Provide the (X, Y) coordinate of the cell's center where the given text is located.  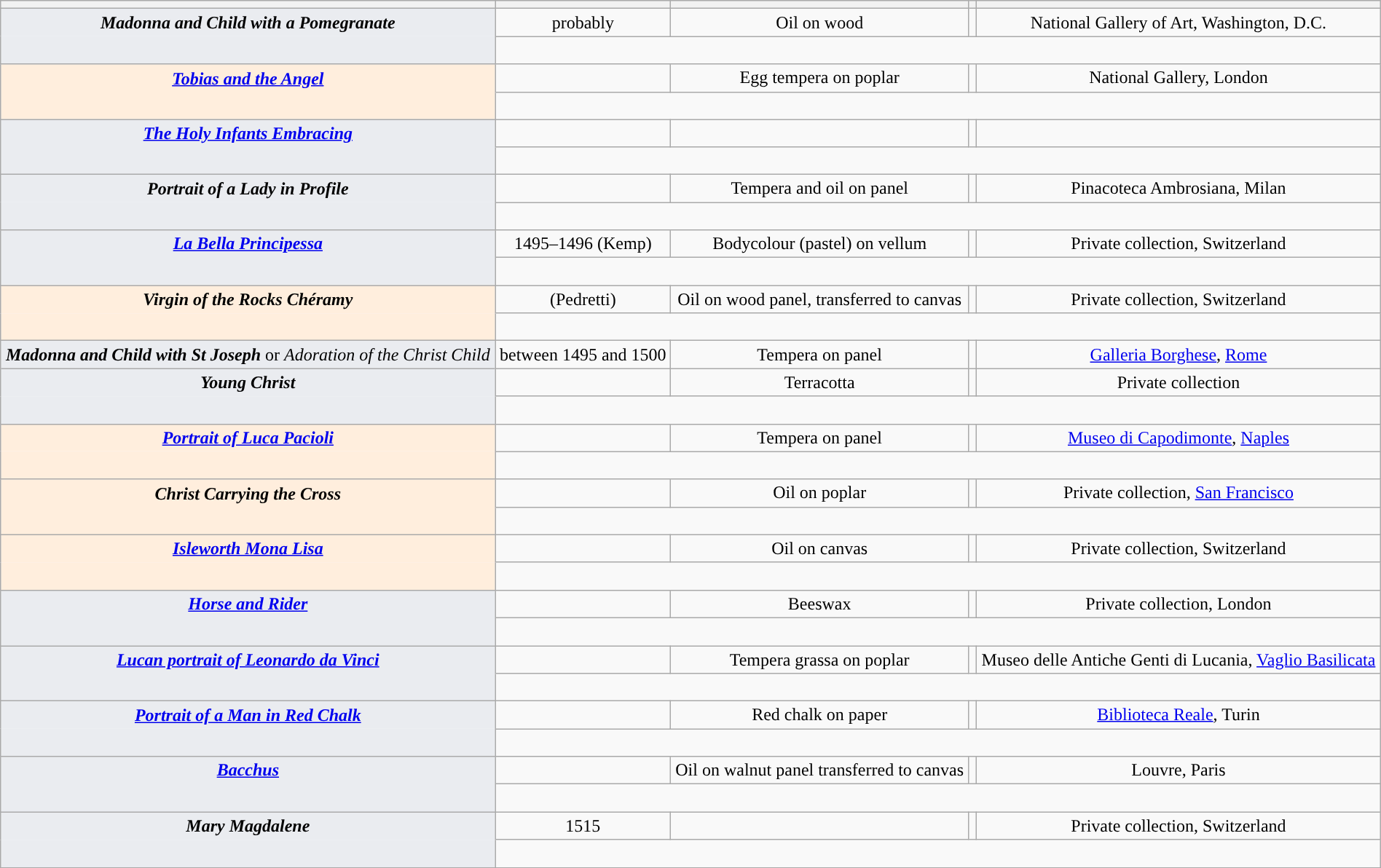
Tempera grassa on poplar (820, 659)
Young Christ (248, 382)
Beeswax (820, 604)
Pinacoteca Ambrosiana, Milan (1179, 188)
Christ Carrying the Cross (248, 493)
Oil on wood panel, transferred to canvas (820, 299)
Terracotta (820, 382)
Portrait of a Man in Red Chalk (248, 715)
Museo delle Antiche Genti di Lucania, Vaglio Basilicata (1179, 659)
Mary Magdalene (248, 826)
Portrait of a Lady in Profile (248, 188)
Egg tempera on poplar (820, 78)
1515 (583, 826)
Horse and Rider (248, 604)
La Bella Principessa (248, 244)
The Holy Infants Embracing (248, 133)
Oil on wood (820, 23)
National Gallery of Art, Washington, D.C. (1179, 23)
Bodycolour (pastel) on vellum (820, 244)
1495–1496 (Kemp) (583, 244)
Tempera and oil on panel (820, 188)
Portrait of Luca Pacioli (248, 438)
Private collection (1179, 382)
between 1495 and 1500 (583, 355)
Madonna and Child with a Pomegranate (248, 23)
(Pedretti) (583, 299)
Louvre, Paris (1179, 770)
Lucan portrait of Leonardo da Vinci (248, 659)
Isleworth Mona Lisa (248, 548)
Private collection, London (1179, 604)
Bacchus (248, 770)
Private collection, San Francisco (1179, 493)
Biblioteca Reale, Turin (1179, 715)
Tobias and the Angel (248, 78)
Red chalk on paper (820, 715)
Oil on walnut panel transferred to canvas (820, 770)
Oil on canvas (820, 548)
Galleria Borghese, Rome (1179, 355)
probably (583, 23)
Virgin of the Rocks Chéramy (248, 299)
National Gallery, London (1179, 78)
Madonna and Child with St Joseph or Adoration of the Christ Child (248, 355)
Museo di Capodimonte, Naples (1179, 438)
Oil on poplar (820, 493)
